Extract the [X, Y] coordinate from the center of the cell holding the provided text.  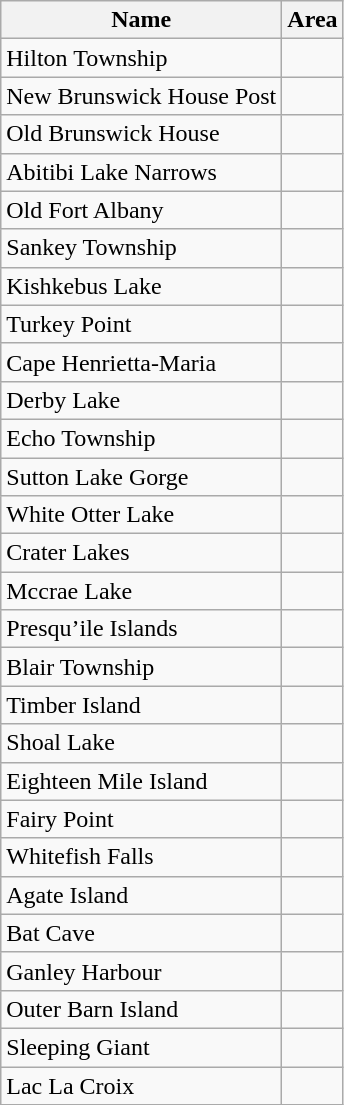
Cape Henrietta-Maria [142, 362]
Lac La Croix [142, 1085]
New Brunswick House Post [142, 96]
Sleeping Giant [142, 1047]
Timber Island [142, 705]
Eighteen Mile Island [142, 781]
Area [312, 20]
White Otter Lake [142, 515]
Blair Township [142, 667]
Whitefish Falls [142, 857]
Sutton Lake Gorge [142, 477]
Crater Lakes [142, 553]
Shoal Lake [142, 743]
Fairy Point [142, 819]
Derby Lake [142, 400]
Mccrae Lake [142, 591]
Hilton Township [142, 58]
Bat Cave [142, 933]
Agate Island [142, 895]
Kishkebus Lake [142, 286]
Abitibi Lake Narrows [142, 172]
Outer Barn Island [142, 1009]
Presqu’ile Islands [142, 629]
Turkey Point [142, 324]
Echo Township [142, 438]
Name [142, 20]
Old Brunswick House [142, 134]
Sankey Township [142, 248]
Old Fort Albany [142, 210]
Ganley Harbour [142, 971]
